Determine the [X, Y] coordinate at the center of the cell enclosing the given text.  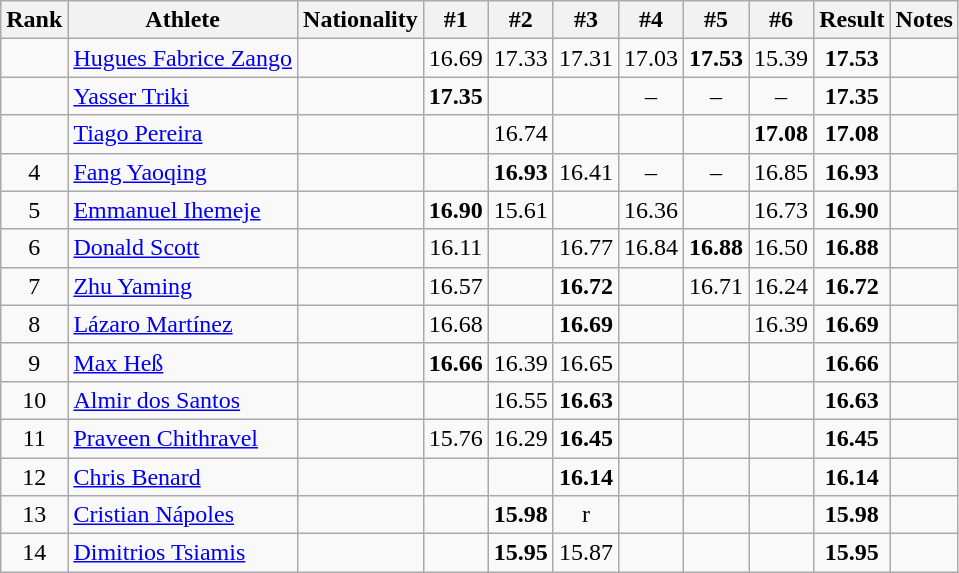
11 [34, 438]
#2 [520, 20]
16.55 [520, 400]
16.84 [650, 248]
17.31 [586, 58]
4 [34, 172]
7 [34, 286]
Donald Scott [183, 248]
#4 [650, 20]
Cristian Nápoles [183, 515]
16.41 [586, 172]
16.24 [782, 286]
9 [34, 362]
r [586, 515]
16.77 [586, 248]
#1 [456, 20]
8 [34, 324]
#5 [716, 20]
Chris Benard [183, 477]
#6 [782, 20]
Nationality [361, 20]
10 [34, 400]
14 [34, 553]
Almir dos Santos [183, 400]
Rank [34, 20]
Hugues Fabrice Zango [183, 58]
16.74 [520, 134]
Notes [924, 20]
5 [34, 210]
17.03 [650, 58]
16.73 [782, 210]
Zhu Yaming [183, 286]
13 [34, 515]
16.57 [456, 286]
12 [34, 477]
16.71 [716, 286]
Fang Yaoqing [183, 172]
Max Heß [183, 362]
17.33 [520, 58]
Lázaro Martínez [183, 324]
Tiago Pereira [183, 134]
15.39 [782, 58]
6 [34, 248]
15.87 [586, 553]
16.65 [586, 362]
Athlete [183, 20]
Praveen Chithravel [183, 438]
#3 [586, 20]
16.11 [456, 248]
15.76 [456, 438]
Result [852, 20]
16.85 [782, 172]
Emmanuel Ihemeje [183, 210]
16.68 [456, 324]
Dimitrios Tsiamis [183, 553]
16.29 [520, 438]
16.50 [782, 248]
Yasser Triki [183, 96]
16.36 [650, 210]
15.61 [520, 210]
